Scan for the cell matching the given text and deliver its (x, y) coordinate at center. 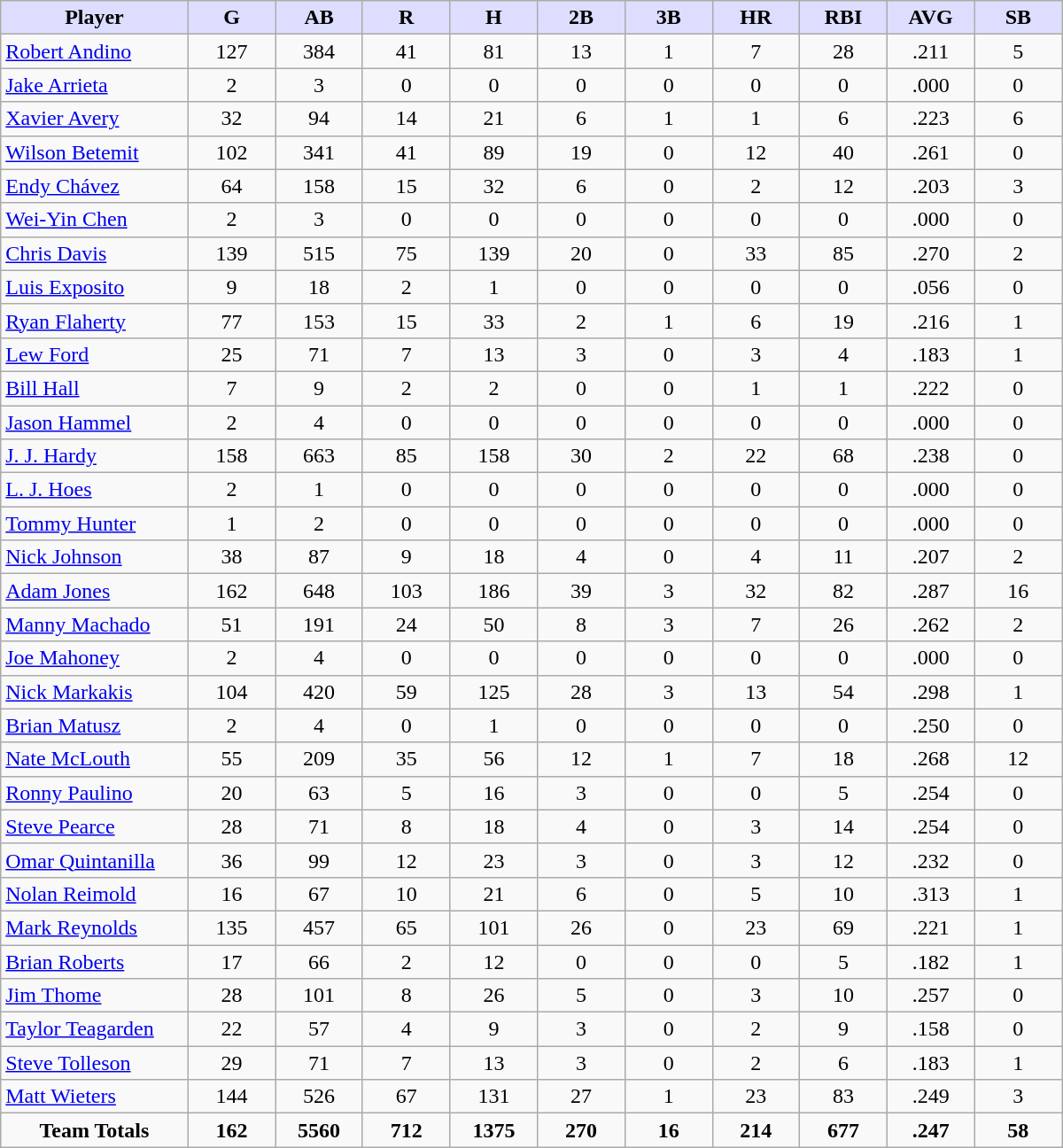
J. J. Hardy (94, 456)
99 (319, 860)
270 (581, 1130)
648 (319, 591)
11 (843, 557)
.232 (930, 860)
Brian Roberts (94, 961)
712 (406, 1130)
Player (94, 18)
5560 (319, 1130)
.238 (930, 456)
104 (232, 692)
75 (406, 253)
515 (319, 253)
94 (319, 119)
Wilson Betemit (94, 152)
Endy Chávez (94, 186)
Wei-Yin Chen (94, 220)
125 (494, 692)
Steve Tolleson (94, 1063)
Ronny Paulino (94, 793)
420 (319, 692)
Adam Jones (94, 591)
Robert Andino (94, 51)
663 (319, 456)
25 (232, 354)
.270 (930, 253)
82 (843, 591)
Xavier Avery (94, 119)
G (232, 18)
2B (581, 18)
29 (232, 1063)
L. J. Hoes (94, 490)
H (494, 18)
Team Totals (94, 1130)
AB (319, 18)
Mark Reynolds (94, 927)
.203 (930, 186)
.313 (930, 894)
Brian Matusz (94, 725)
153 (319, 321)
131 (494, 1097)
Nick Johnson (94, 557)
.207 (930, 557)
59 (406, 692)
214 (757, 1130)
63 (319, 793)
65 (406, 927)
186 (494, 591)
35 (406, 759)
55 (232, 759)
Nolan Reimold (94, 894)
384 (319, 51)
Manny Machado (94, 624)
.223 (930, 119)
17 (232, 961)
36 (232, 860)
Steve Pearce (94, 826)
68 (843, 456)
Matt Wieters (94, 1097)
341 (319, 152)
Taylor Teagarden (94, 1029)
677 (843, 1130)
.211 (930, 51)
Bill Hall (94, 388)
.262 (930, 624)
58 (1019, 1130)
AVG (930, 18)
.249 (930, 1097)
Chris Davis (94, 253)
3B (668, 18)
57 (319, 1029)
.268 (930, 759)
HR (757, 18)
83 (843, 1097)
Nick Markakis (94, 692)
87 (319, 557)
.261 (930, 152)
24 (406, 624)
27 (581, 1097)
.221 (930, 927)
Ryan Flaherty (94, 321)
38 (232, 557)
.298 (930, 692)
Joe Mahoney (94, 658)
Omar Quintanilla (94, 860)
64 (232, 186)
191 (319, 624)
209 (319, 759)
103 (406, 591)
66 (319, 961)
Nate McLouth (94, 759)
.287 (930, 591)
.250 (930, 725)
Luis Exposito (94, 287)
.257 (930, 996)
Jake Arrieta (94, 85)
.158 (930, 1029)
30 (581, 456)
Jim Thome (94, 996)
51 (232, 624)
144 (232, 1097)
.182 (930, 961)
89 (494, 152)
Jason Hammel (94, 423)
81 (494, 51)
127 (232, 51)
69 (843, 927)
R (406, 18)
.216 (930, 321)
50 (494, 624)
526 (319, 1097)
56 (494, 759)
39 (581, 591)
77 (232, 321)
.247 (930, 1130)
40 (843, 152)
RBI (843, 18)
SB (1019, 18)
Lew Ford (94, 354)
.056 (930, 287)
457 (319, 927)
135 (232, 927)
1375 (494, 1130)
54 (843, 692)
.222 (930, 388)
102 (232, 152)
Tommy Hunter (94, 524)
